From the cell containing the given text, extract its center point as [x, y] coordinate. 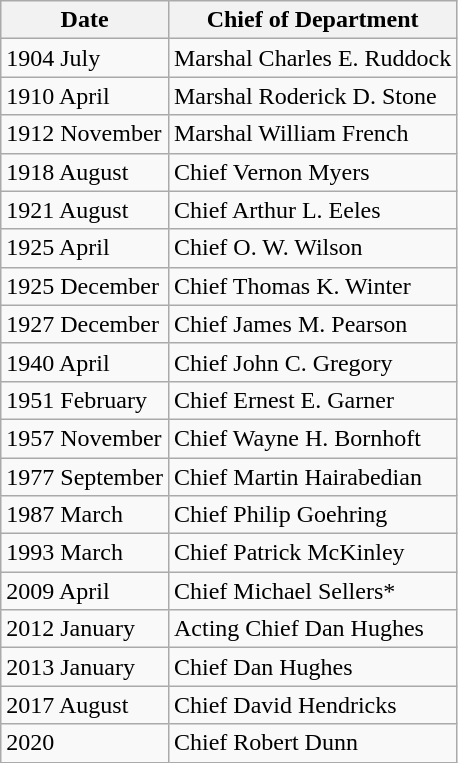
Chief Robert Dunn [312, 743]
1925 April [85, 248]
Chief John C. Gregory [312, 362]
1910 April [85, 96]
Chief Patrick McKinley [312, 553]
2017 August [85, 705]
Marshal Charles E. Ruddock [312, 58]
Chief Martin Hairabedian [312, 477]
Chief Philip Goehring [312, 515]
Chief O. W. Wilson [312, 248]
2009 April [85, 591]
Marshal William French [312, 134]
Chief David Hendricks [312, 705]
1993 March [85, 553]
Chief James M. Pearson [312, 324]
Acting Chief Dan Hughes [312, 629]
1951 February [85, 400]
1918 August [85, 172]
1977 September [85, 477]
Chief Thomas K. Winter [312, 286]
Chief Dan Hughes [312, 667]
Chief Ernest E. Garner [312, 400]
1925 December [85, 286]
Chief Wayne H. Bornhoft [312, 438]
2020 [85, 743]
Chief Arthur L. Eeles [312, 210]
1940 April [85, 362]
Date [85, 20]
Chief of Department [312, 20]
Chief Vernon Myers [312, 172]
2012 January [85, 629]
1927 December [85, 324]
2013 January [85, 667]
Chief Michael Sellers* [312, 591]
1904 July [85, 58]
1912 November [85, 134]
1921 August [85, 210]
1957 November [85, 438]
1987 March [85, 515]
Marshal Roderick D. Stone [312, 96]
